Scan for the cell matching the given text and deliver its [x, y] coordinate at center. 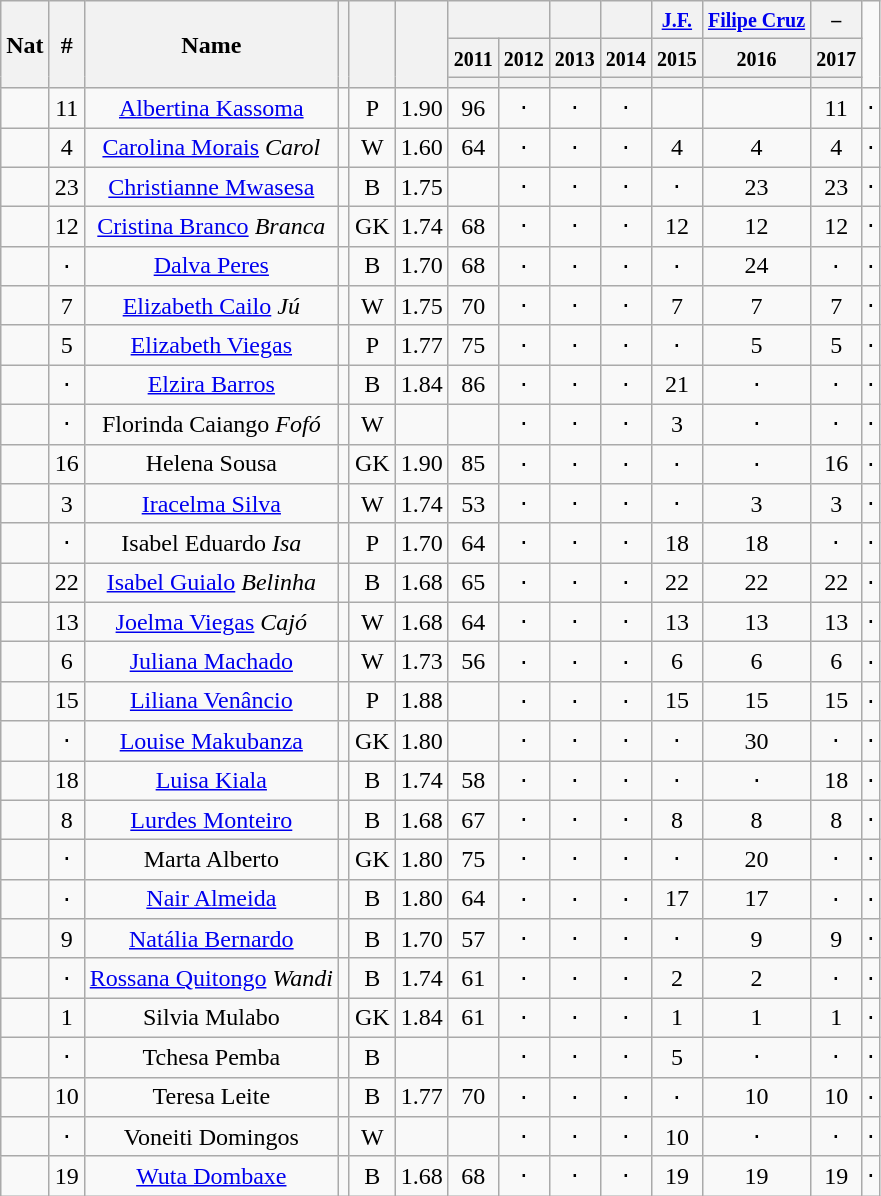
1.73 [422, 662]
Rossana Quitongo Wandi [211, 978]
Isabel Guialo Belinha [211, 583]
Dalva Peres [211, 266]
2013 [574, 58]
2014 [626, 58]
Elizabeth Cailo Jú [211, 306]
Christianne Mwasesa [211, 187]
Joelma Viegas Cajó [211, 622]
86 [473, 385]
Juliana Machado [211, 662]
1.88 [422, 701]
21 [676, 385]
67 [473, 820]
30 [756, 741]
2012 [524, 58]
53 [473, 504]
Helena Sousa [211, 464]
Liliana Venâncio [211, 701]
– [836, 20]
Natália Bernardo [211, 939]
Silvia Mulabo [211, 1018]
Tchesa Pemba [211, 1057]
85 [473, 464]
2015 [676, 58]
Florinda Caiango Fofó [211, 424]
Albertina Kassoma [211, 108]
Isabel Eduardo Isa [211, 543]
J.F. [676, 20]
1.60 [422, 148]
65 [473, 583]
Cristina Branco Branca [211, 227]
56 [473, 662]
2016 [756, 58]
Teresa Leite [211, 1097]
Voneiti Domingos [211, 1137]
20 [756, 860]
Filipe Cruz [756, 20]
Luisa Kiala [211, 780]
58 [473, 780]
Elzira Barros [211, 385]
96 [473, 108]
57 [473, 939]
Marta Alberto [211, 860]
Wuta Dombaxe [211, 1176]
Elizabeth Viegas [211, 345]
# [66, 44]
24 [756, 266]
2017 [836, 58]
Lurdes Monteiro [211, 820]
Name [211, 44]
Iracelma Silva [211, 504]
Nat [25, 44]
2011 [473, 58]
Nair Almeida [211, 899]
Louise Makubanza [211, 741]
Carolina Morais Carol [211, 148]
